Search for the cell housing the specified text and yield its (X, Y) center coordinate. 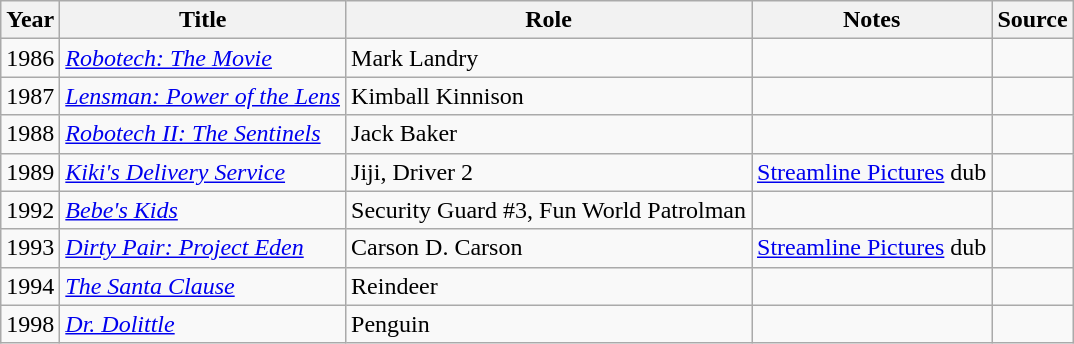
1993 (30, 248)
Lensman: Power of the Lens (203, 96)
Mark Landry (549, 58)
Title (203, 20)
Notes (872, 20)
Year (30, 20)
Role (549, 20)
Penguin (549, 324)
Reindeer (549, 286)
Source (1032, 20)
Kimball Kinnison (549, 96)
Carson D. Carson (549, 248)
1986 (30, 58)
Security Guard #3, Fun World Patrolman (549, 210)
Robotech: The Movie (203, 58)
Dr. Dolittle (203, 324)
1988 (30, 134)
1992 (30, 210)
Robotech II: The Sentinels (203, 134)
Kiki's Delivery Service (203, 172)
1987 (30, 96)
Jiji, Driver 2 (549, 172)
1994 (30, 286)
Bebe's Kids (203, 210)
Jack Baker (549, 134)
Dirty Pair: Project Eden (203, 248)
The Santa Clause (203, 286)
1998 (30, 324)
1989 (30, 172)
